Provide the [X, Y] coordinate of the cell's center where the given text is located.  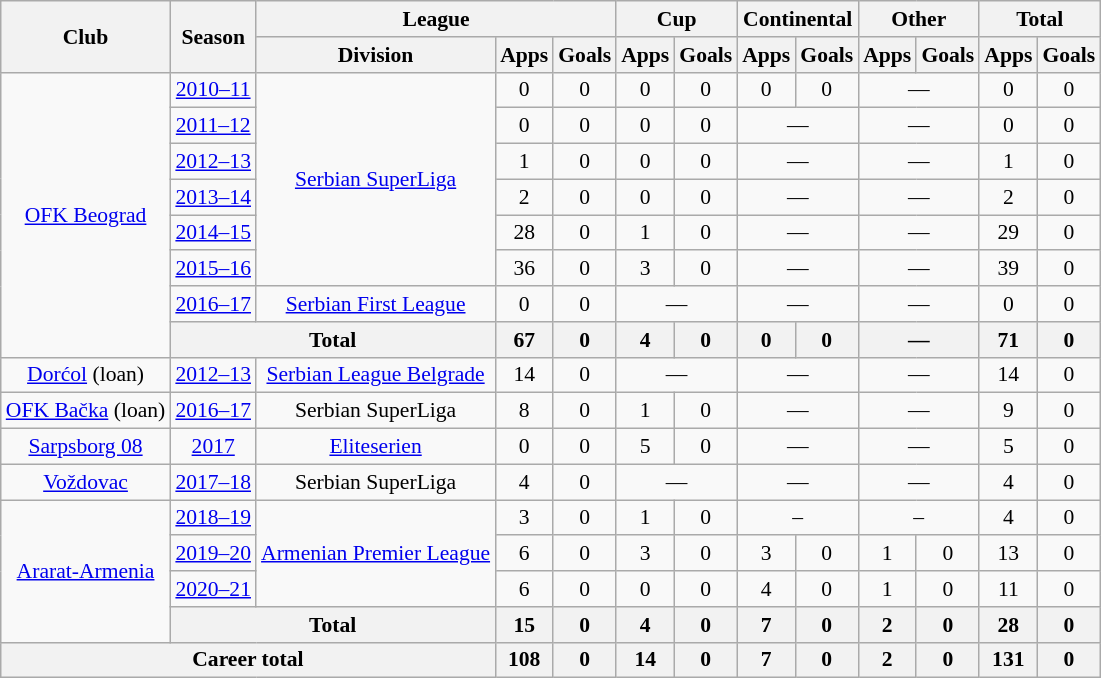
Career total [248, 660]
Ararat-Armenia [86, 571]
League [436, 19]
2014–15 [213, 233]
Dorćol (loan) [86, 375]
2015–16 [213, 269]
Sarpsborg 08 [86, 447]
Division [376, 55]
11 [1008, 589]
Other [918, 19]
2020–21 [213, 589]
OFK Beograd [86, 214]
2018–19 [213, 518]
2017 [213, 447]
131 [1008, 660]
Continental [798, 19]
Cup [676, 19]
OFK Bačka (loan) [86, 411]
39 [1008, 269]
Eliteserien [376, 447]
9 [1008, 411]
2019–20 [213, 554]
2017–18 [213, 482]
2013–14 [213, 197]
71 [1008, 340]
108 [524, 660]
2010–11 [213, 90]
2011–12 [213, 126]
Season [213, 36]
29 [1008, 233]
Serbian First League [376, 304]
Serbian League Belgrade [376, 375]
67 [524, 340]
13 [1008, 554]
15 [524, 625]
Voždovac [86, 482]
Club [86, 36]
Armenian Premier League [376, 554]
8 [524, 411]
36 [524, 269]
